Identify which cell holds the provided text, then report its [X, Y] central coordinate. 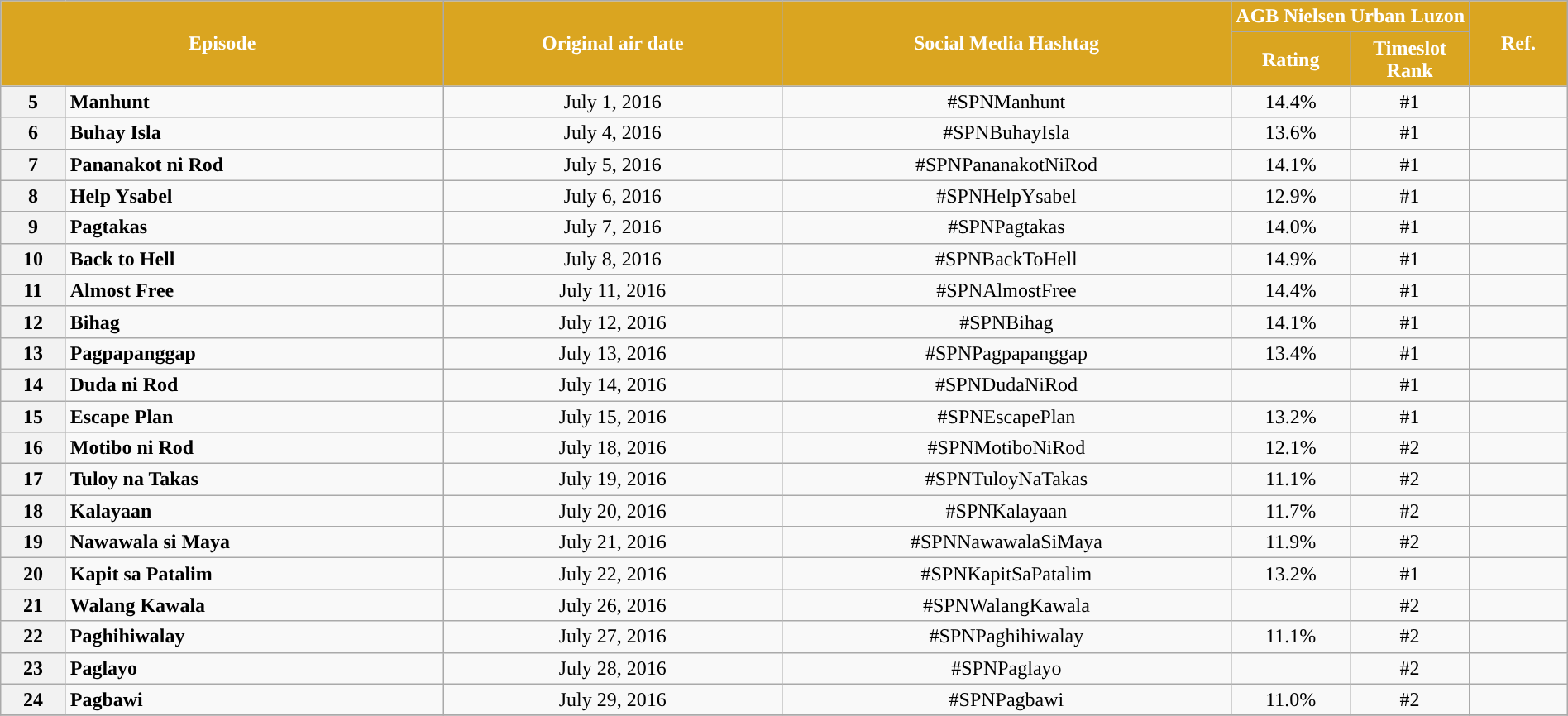
12 [33, 322]
#SPNBackToHell [1006, 259]
July 12, 2016 [612, 322]
Episode [222, 43]
Original air date [612, 43]
Manhunt [255, 102]
14 [33, 384]
July 4, 2016 [612, 133]
July 8, 2016 [612, 259]
11.7% [1291, 511]
Timeslot Rank [1410, 60]
Escape Plan [255, 416]
Kapit sa Patalim [255, 574]
12.1% [1291, 448]
Help Ysabel [255, 196]
#SPNDudaNiRod [1006, 384]
11 [33, 290]
17 [33, 480]
Buhay Isla [255, 133]
20 [33, 574]
14.9% [1291, 259]
13.6% [1291, 133]
July 21, 2016 [612, 542]
July 29, 2016 [612, 699]
Motibo ni Rod [255, 448]
#SPNKapitSaPatalim [1006, 574]
Social Media Hashtag [1006, 43]
July 6, 2016 [612, 196]
Nawawala si Maya [255, 542]
#SPNPagbawi [1006, 699]
July 15, 2016 [612, 416]
#SPNTuloyNaTakas [1006, 480]
July 5, 2016 [612, 165]
#SPNEscapePlan [1006, 416]
AGB Nielsen Urban Luzon [1350, 17]
Kalayaan [255, 511]
7 [33, 165]
Paghihiwalay [255, 637]
8 [33, 196]
Pananakot ni Rod [255, 165]
Pagpapanggap [255, 353]
#SPNNawawalaSiMaya [1006, 542]
18 [33, 511]
Back to Hell [255, 259]
#SPNAlmostFree [1006, 290]
9 [33, 227]
July 26, 2016 [612, 605]
15 [33, 416]
Pagbawi [255, 699]
July 28, 2016 [612, 668]
Paglayo [255, 668]
13.4% [1291, 353]
#SPNKalayaan [1006, 511]
13 [33, 353]
#SPNPananakotNiRod [1006, 165]
July 1, 2016 [612, 102]
July 7, 2016 [612, 227]
24 [33, 699]
10 [33, 259]
Rating [1291, 60]
Almost Free [255, 290]
Duda ni Rod [255, 384]
#SPNPaghihiwalay [1006, 637]
July 11, 2016 [612, 290]
14.0% [1291, 227]
21 [33, 605]
#SPNMotiboNiRod [1006, 448]
5 [33, 102]
July 22, 2016 [612, 574]
July 13, 2016 [612, 353]
July 14, 2016 [612, 384]
#SPNWalangKawala [1006, 605]
6 [33, 133]
Pagtakas [255, 227]
#SPNPagpapanggap [1006, 353]
#SPNManhunt [1006, 102]
Bihag [255, 322]
11.0% [1291, 699]
#SPNBihag [1006, 322]
23 [33, 668]
July 27, 2016 [612, 637]
Walang Kawala [255, 605]
19 [33, 542]
#SPNHelpYsabel [1006, 196]
Ref. [1518, 43]
Tuloy na Takas [255, 480]
July 19, 2016 [612, 480]
July 20, 2016 [612, 511]
July 18, 2016 [612, 448]
16 [33, 448]
11.9% [1291, 542]
12.9% [1291, 196]
22 [33, 637]
#SPNBuhayIsla [1006, 133]
#SPNPagtakas [1006, 227]
#SPNPaglayo [1006, 668]
